Output the [x, y] coordinate of the center of the cell containing the given text.  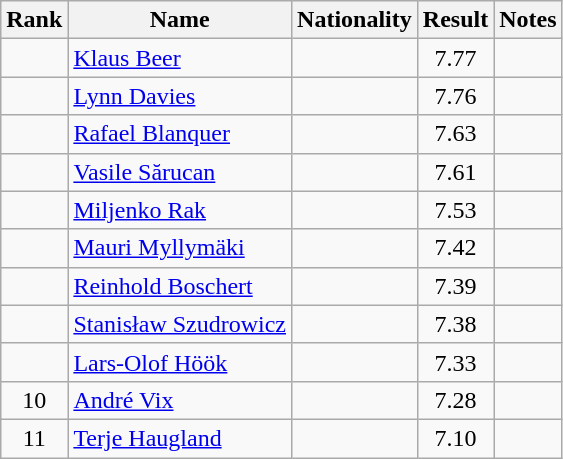
7.53 [455, 210]
Miljenko Rak [180, 210]
7.61 [455, 172]
11 [34, 438]
Mauri Myllymäki [180, 248]
Notes [528, 20]
7.10 [455, 438]
Lars-Olof Höök [180, 362]
Reinhold Boschert [180, 286]
Klaus Beer [180, 58]
Rank [34, 20]
André Vix [180, 400]
7.63 [455, 134]
Vasile Sărucan [180, 172]
7.77 [455, 58]
Stanisław Szudrowicz [180, 324]
Terje Haugland [180, 438]
7.76 [455, 96]
7.38 [455, 324]
7.33 [455, 362]
7.28 [455, 400]
10 [34, 400]
Rafael Blanquer [180, 134]
Nationality [355, 20]
7.39 [455, 286]
Lynn Davies [180, 96]
7.42 [455, 248]
Result [455, 20]
Name [180, 20]
